Provide the [x, y] coordinate of the cell's center where the given text is located.  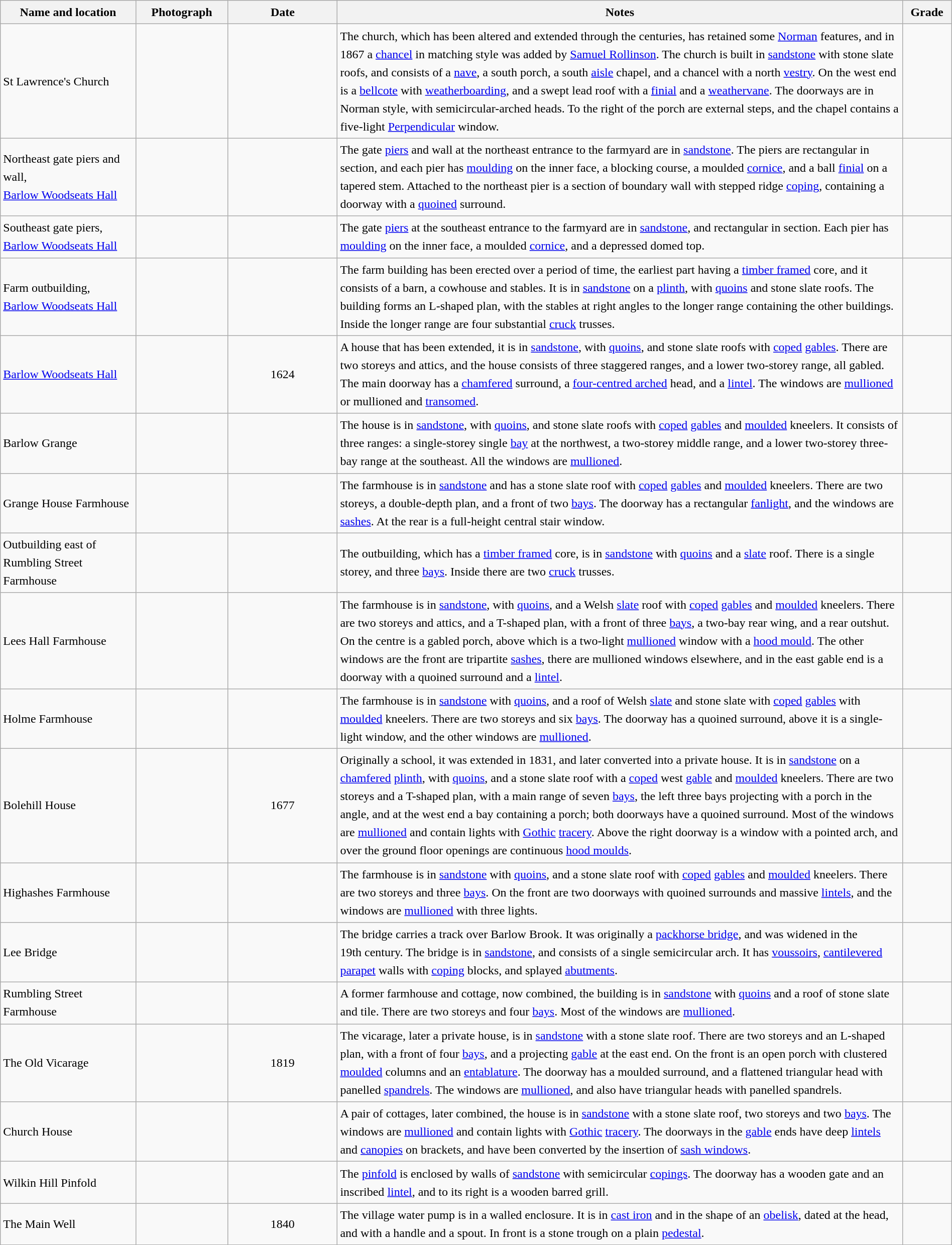
Bolehill House [68, 806]
1677 [283, 806]
Holme Farmhouse [68, 718]
Lees Hall Farmhouse [68, 641]
1840 [283, 1224]
1624 [283, 375]
The Main Well [68, 1224]
Photograph [182, 12]
Outbuilding east of Rumbling Street Farmhouse [68, 562]
Grange House Farmhouse [68, 503]
Southeast gate piers,Barlow Woodseats Hall [68, 237]
1819 [283, 1063]
Lee Bridge [68, 952]
Farm outbuilding,Barlow Woodseats Hall [68, 296]
Grade [927, 12]
Rumbling Street Farmhouse [68, 1003]
Notes [620, 12]
St Lawrence's Church [68, 81]
Barlow Woodseats Hall [68, 375]
Highashes Farmhouse [68, 893]
Wilkin Hill Pinfold [68, 1182]
Barlow Grange [68, 443]
The Old Vicarage [68, 1063]
Church House [68, 1132]
Date [283, 12]
Northeast gate piers and wall,Barlow Woodseats Hall [68, 177]
Name and location [68, 12]
